Output the [x, y] coordinate of the center of the cell containing the given text.  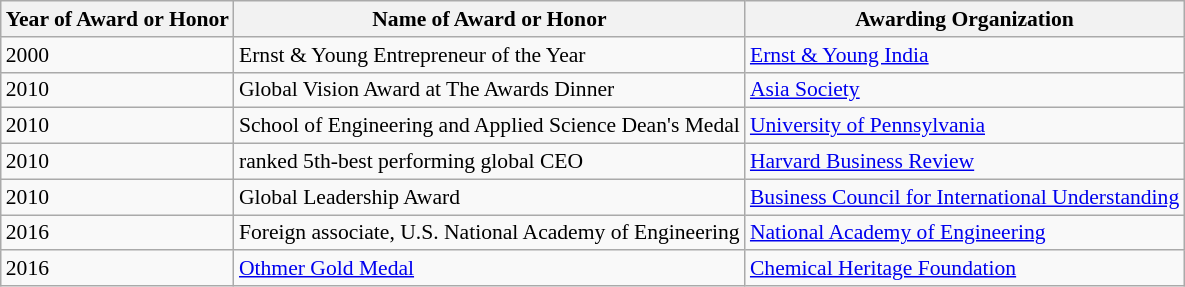
Ernst & Young India [964, 55]
National Academy of Engineering [964, 233]
Chemical Heritage Foundation [964, 269]
Name of Award or Honor [490, 19]
Ernst & Young Entrepreneur of the Year [490, 55]
Asia Society [964, 90]
2000 [118, 55]
ranked 5th-best performing global CEO [490, 162]
University of Pennsylvania [964, 126]
Global Leadership Award [490, 197]
Foreign associate, U.S. National Academy of Engineering [490, 233]
Global Vision Award at The Awards Dinner [490, 90]
Othmer Gold Medal [490, 269]
School of Engineering and Applied Science Dean's Medal [490, 126]
Year of Award or Honor [118, 19]
Business Council for International Understanding [964, 197]
Awarding Organization [964, 19]
Harvard Business Review [964, 162]
